For the text-containing cell, return its midpoint in (x, y) coordinate format. 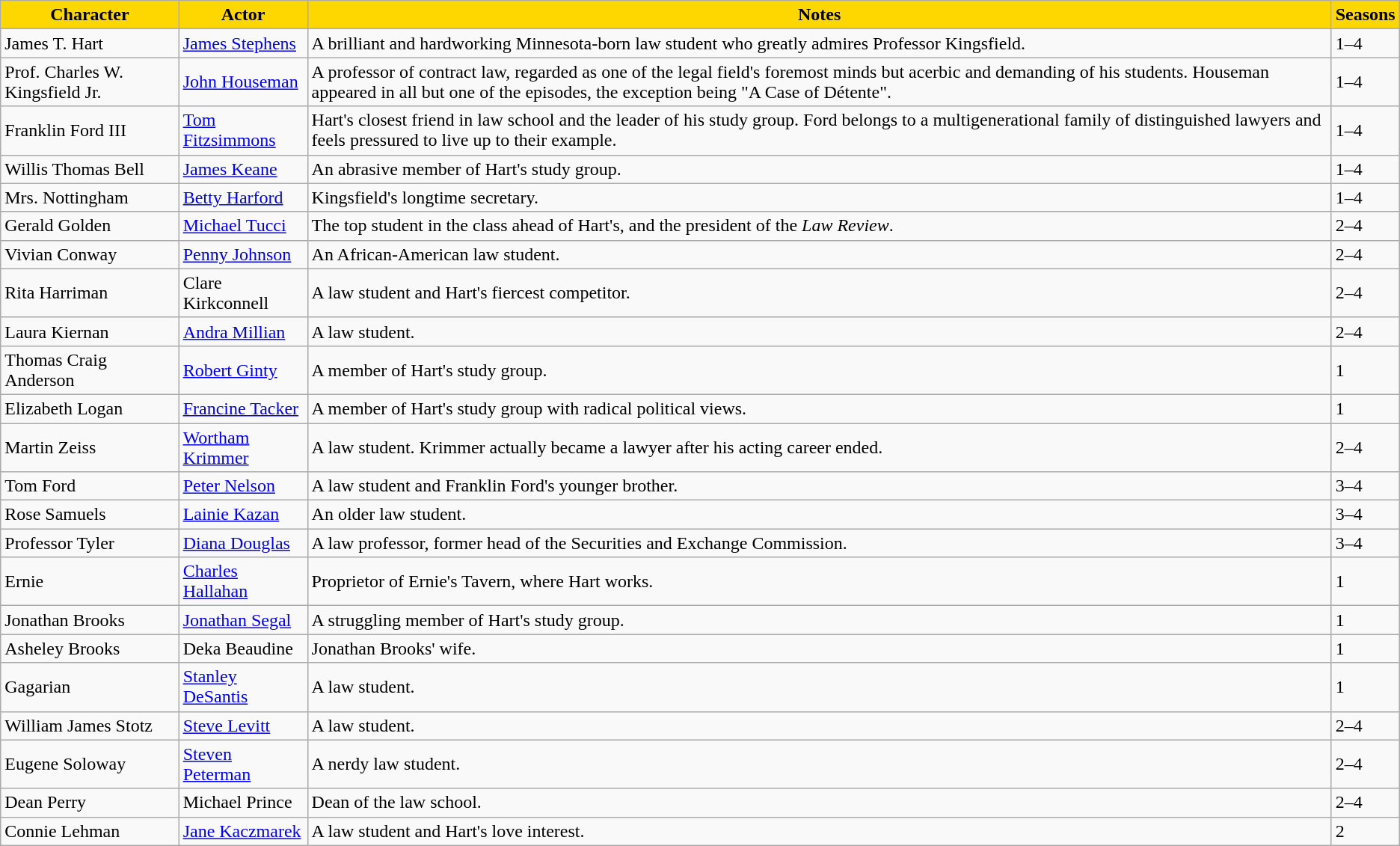
Rita Harriman (90, 293)
Rose Samuels (90, 515)
Robert Ginty (243, 370)
Peter Nelson (243, 486)
Franklin Ford III (90, 130)
James Stephens (243, 43)
Charles Hallahan (243, 582)
James Keane (243, 169)
Jonathan Brooks (90, 620)
The top student in the class ahead of Hart's, and the president of the Law Review. (820, 226)
Jonathan Brooks' wife. (820, 649)
Penny Johnson (243, 254)
Elizabeth Logan (90, 408)
A struggling member of Hart's study group. (820, 620)
Proprietor of Ernie's Tavern, where Hart works. (820, 582)
A member of Hart's study group. (820, 370)
Character (90, 15)
A law professor, former head of the Securities and Exchange Commission. (820, 543)
Steven Peterman (243, 764)
Thomas Craig Anderson (90, 370)
Betty Harford (243, 197)
Seasons (1366, 15)
Michael Tucci (243, 226)
James T. Hart (90, 43)
A nerdy law student. (820, 764)
Eugene Soloway (90, 764)
John Houseman (243, 82)
Jonathan Segal (243, 620)
Michael Prince (243, 803)
Notes (820, 15)
A law student. Krimmer actually became a lawyer after his acting career ended. (820, 447)
A law student and Hart's fiercest competitor. (820, 293)
Clare Kirkconnell (243, 293)
An abrasive member of Hart's study group. (820, 169)
Gagarian (90, 687)
Dean of the law school. (820, 803)
Diana Douglas (243, 543)
A brilliant and hardworking Minnesota-born law student who greatly admires Professor Kingsfield. (820, 43)
Actor (243, 15)
A member of Hart's study group with radical political views. (820, 408)
Vivian Conway (90, 254)
Andra Millian (243, 331)
Connie Lehman (90, 831)
Tom Fitzsimmons (243, 130)
William James Stotz (90, 726)
Stanley DeSantis (243, 687)
Jane Kaczmarek (243, 831)
Tom Ford (90, 486)
A law student and Franklin Ford's younger brother. (820, 486)
Willis Thomas Bell (90, 169)
Laura Kiernan (90, 331)
An African-American law student. (820, 254)
Dean Perry (90, 803)
Steve Levitt (243, 726)
A law student and Hart's love interest. (820, 831)
Martin Zeiss (90, 447)
Gerald Golden (90, 226)
Kingsfield's longtime secretary. (820, 197)
Wortham Krimmer (243, 447)
Deka Beaudine (243, 649)
Ernie (90, 582)
Asheley Brooks (90, 649)
2 (1366, 831)
Professor Tyler (90, 543)
Lainie Kazan (243, 515)
Mrs. Nottingham (90, 197)
Francine Tacker (243, 408)
Prof. Charles W. Kingsfield Jr. (90, 82)
An older law student. (820, 515)
